Search for the cell housing the specified text and yield its (X, Y) center coordinate. 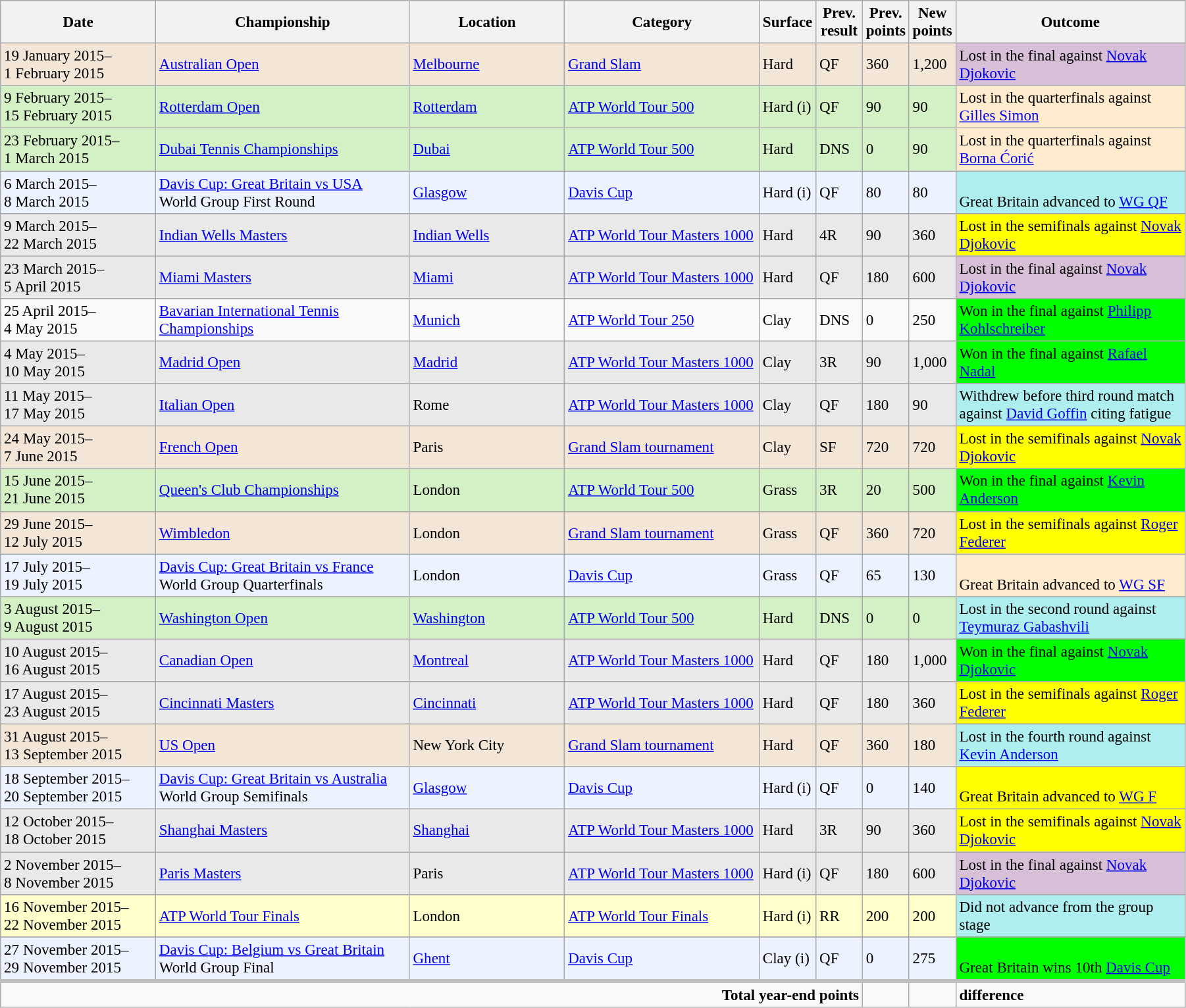
US Open (282, 746)
Cincinnati Masters (282, 703)
Dubai Tennis Championships (282, 150)
3 August 2015–9 August 2015 (78, 618)
Davis Cup: Belgium vs Great BritainWorld Group Final (282, 959)
9 March 2015–22 March 2015 (78, 236)
Melbourne (487, 64)
Munich (487, 320)
Shanghai Masters (282, 830)
Date (78, 22)
Surface (788, 22)
130 (932, 575)
10 August 2015–16 August 2015 (78, 661)
Australian Open (282, 64)
20 (886, 491)
Dubai (487, 150)
Great Britain wins 10th Davis Cup (1070, 959)
Rome (487, 405)
23 March 2015–5 April 2015 (78, 278)
New York City (487, 746)
Lost in the quarterfinals against Borna Ćorić (1070, 150)
Indian Wells (487, 236)
Washington (487, 618)
Grand Slam (662, 64)
difference (1070, 994)
Rotterdam Open (282, 107)
500 (932, 491)
1,200 (932, 64)
ATP World Tour 250 (662, 320)
Won in the final against Novak Djokovic (1070, 661)
Total year-end points (432, 994)
23 February 2015–1 March 2015 (78, 150)
250 (932, 320)
18 September 2015–20 September 2015 (78, 788)
Indian Wells Masters (282, 236)
Italian Open (282, 405)
Prev. result (840, 22)
Lost in the quarterfinals against Gilles Simon (1070, 107)
17 August 2015–23 August 2015 (78, 703)
Montreal (487, 661)
Madrid Open (282, 363)
Paris Masters (282, 874)
6 March 2015–8 March 2015 (78, 192)
Cincinnati (487, 703)
Miami (487, 278)
Davis Cup: Great Britain vs USAWorld Group First Round (282, 192)
Wimbledon (282, 533)
Washington Open (282, 618)
9 February 2015–15 February 2015 (78, 107)
65 (886, 575)
Won in the final against Rafael Nadal (1070, 363)
SF (840, 447)
Shanghai (487, 830)
Outcome (1070, 22)
16 November 2015–22 November 2015 (78, 916)
Miami Masters (282, 278)
12 October 2015–18 October 2015 (78, 830)
Bavarian International Tennis Championships (282, 320)
Canadian Open (282, 661)
Lost in the fourth round against Kevin Anderson (1070, 746)
Won in the final against Kevin Anderson (1070, 491)
24 May 2015–7 June 2015 (78, 447)
4 May 2015–10 May 2015 (78, 363)
29 June 2015–12 July 2015 (78, 533)
Great Britain advanced to WG QF (1070, 192)
140 (932, 788)
31 August 2015–13 September 2015 (78, 746)
Madrid (487, 363)
Great Britain advanced to WG F (1070, 788)
2 November 2015–8 November 2015 (78, 874)
Championship (282, 22)
Category (662, 22)
Did not advance from the group stage (1070, 916)
4R (840, 236)
275 (932, 959)
Location (487, 22)
19 January 2015–1 February 2015 (78, 64)
11 May 2015–17 May 2015 (78, 405)
25 April 2015–4 May 2015 (78, 320)
Prev. points (886, 22)
RR (840, 916)
17 July 2015–19 July 2015 (78, 575)
Withdrew before third round match against David Goffin citing fatigue (1070, 405)
Great Britain advanced to WG SF (1070, 575)
French Open (282, 447)
Queen's Club Championships (282, 491)
Davis Cup: Great Britain vs AustraliaWorld Group Semifinals (282, 788)
Won in the final against Philipp Kohlschreiber (1070, 320)
New points (932, 22)
Clay (i) (788, 959)
Davis Cup: Great Britain vs FranceWorld Group Quarterfinals (282, 575)
Rotterdam (487, 107)
Lost in the second round against Teymuraz Gabashvili (1070, 618)
15 June 2015–21 June 2015 (78, 491)
Ghent (487, 959)
27 November 2015–29 November 2015 (78, 959)
